Scan for the cell matching the given text and deliver its [x, y] coordinate at center. 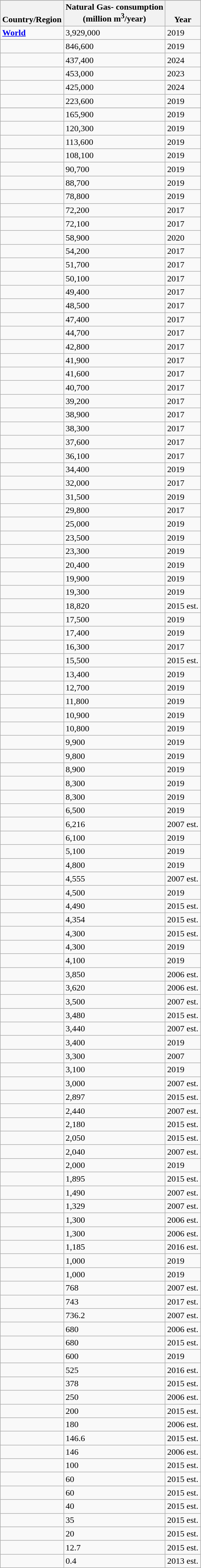
453,000 [114, 73]
29,800 [114, 510]
223,600 [114, 101]
World [32, 33]
1,329 [114, 1206]
180 [114, 1425]
3,929,000 [114, 33]
846,600 [114, 46]
2007 [183, 1056]
9,800 [114, 756]
Year [183, 13]
35 [114, 1520]
16,300 [114, 647]
15,500 [114, 660]
600 [114, 1356]
3,000 [114, 1083]
37,600 [114, 442]
250 [114, 1397]
3,440 [114, 1029]
42,800 [114, 347]
3,100 [114, 1070]
44,700 [114, 333]
47,400 [114, 319]
10,900 [114, 715]
9,900 [114, 742]
2,040 [114, 1151]
4,100 [114, 961]
100 [114, 1465]
3,300 [114, 1056]
4,354 [114, 920]
768 [114, 1288]
20 [114, 1534]
31,500 [114, 496]
19,300 [114, 592]
2017 est. [183, 1302]
11,800 [114, 701]
Country/Region [32, 13]
4,490 [114, 906]
72,100 [114, 224]
40,700 [114, 388]
2,440 [114, 1111]
17,500 [114, 619]
165,900 [114, 115]
6,500 [114, 811]
6,100 [114, 838]
41,600 [114, 374]
17,400 [114, 633]
58,900 [114, 237]
12.7 [114, 1547]
3,620 [114, 988]
36,100 [114, 456]
2023 [183, 73]
39,200 [114, 401]
25,000 [114, 524]
50,100 [114, 278]
23,500 [114, 538]
378 [114, 1383]
20,400 [114, 565]
200 [114, 1411]
88,700 [114, 183]
1,490 [114, 1193]
3,400 [114, 1042]
3,500 [114, 1002]
48,500 [114, 306]
146 [114, 1452]
Natural Gas- consumption(million m3/year) [114, 13]
1,185 [114, 1247]
2,000 [114, 1165]
3,480 [114, 1015]
4,500 [114, 892]
54,200 [114, 251]
2,180 [114, 1124]
5,100 [114, 851]
13,400 [114, 674]
32,000 [114, 483]
51,700 [114, 265]
8,900 [114, 770]
525 [114, 1370]
4,555 [114, 879]
10,800 [114, 728]
2,897 [114, 1097]
90,700 [114, 169]
146.6 [114, 1438]
0.4 [114, 1561]
743 [114, 1302]
38,900 [114, 415]
437,400 [114, 60]
40 [114, 1506]
120,300 [114, 128]
2013 est. [183, 1561]
19,900 [114, 579]
6,216 [114, 824]
736.2 [114, 1315]
2020 [183, 237]
41,900 [114, 360]
108,100 [114, 156]
18,820 [114, 606]
4,800 [114, 865]
425,000 [114, 87]
2,050 [114, 1138]
3,850 [114, 974]
72,200 [114, 210]
49,400 [114, 292]
34,400 [114, 469]
1,895 [114, 1179]
23,300 [114, 551]
113,600 [114, 142]
78,800 [114, 196]
12,700 [114, 688]
38,300 [114, 428]
